For the text-containing cell, return its midpoint in [X, Y] coordinate format. 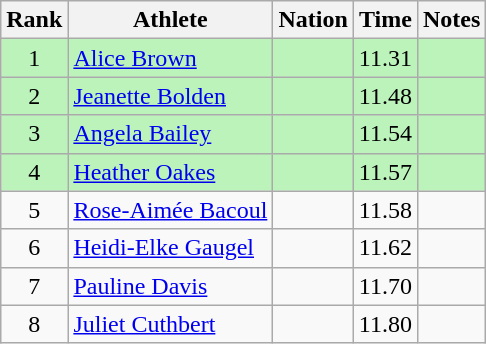
Heather Oakes [170, 172]
11.62 [385, 248]
Notes [451, 20]
11.58 [385, 210]
1 [34, 58]
4 [34, 172]
7 [34, 286]
Nation [313, 20]
11.48 [385, 96]
Time [385, 20]
Alice Brown [170, 58]
11.54 [385, 134]
8 [34, 324]
Pauline Davis [170, 286]
Rose-Aimée Bacoul [170, 210]
Athlete [170, 20]
11.57 [385, 172]
Heidi-Elke Gaugel [170, 248]
11.80 [385, 324]
Juliet Cuthbert [170, 324]
3 [34, 134]
5 [34, 210]
11.70 [385, 286]
Rank [34, 20]
11.31 [385, 58]
Angela Bailey [170, 134]
6 [34, 248]
Jeanette Bolden [170, 96]
2 [34, 96]
